Provide the [x, y] coordinate of the cell's center where the given text is located.  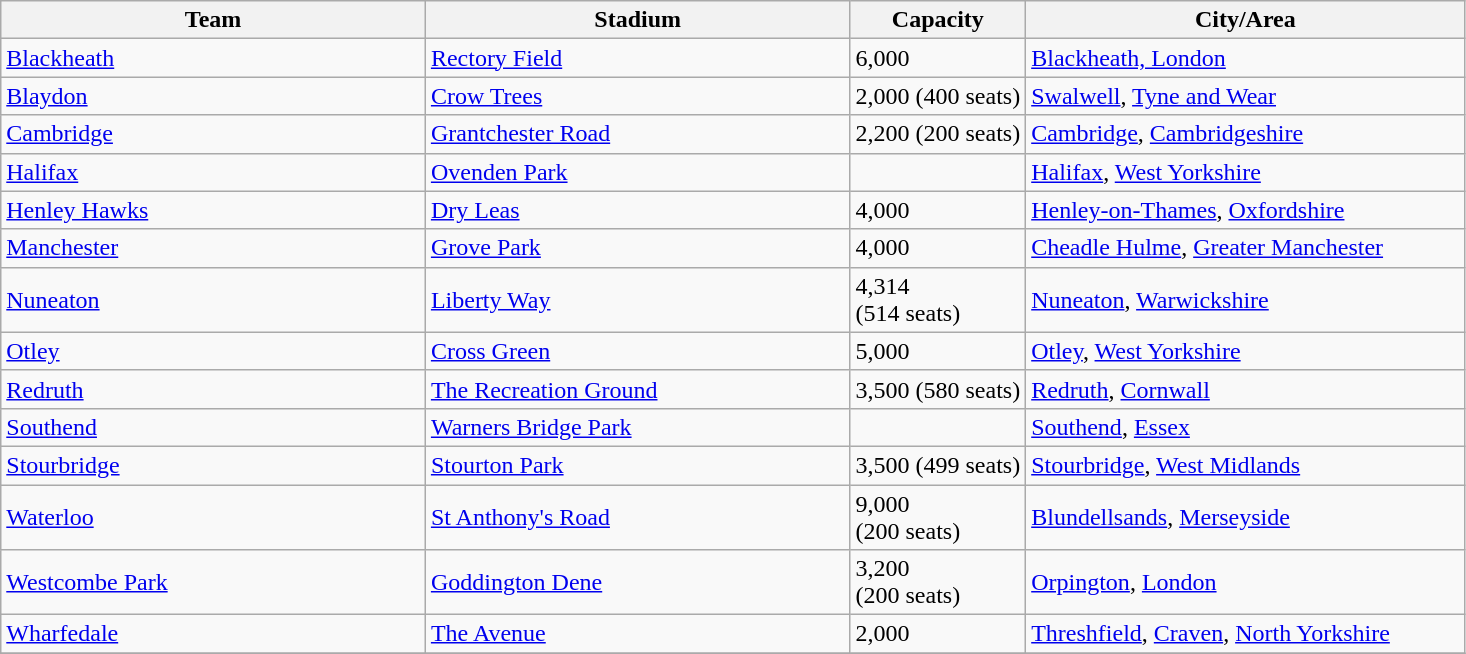
Stourbridge, West Midlands [1246, 465]
Cambridge [214, 134]
Henley-on-Thames, Oxfordshire [1246, 210]
2,000 [938, 634]
Capacity [938, 20]
Goddington Dene [638, 582]
Westcombe Park [214, 582]
3,500 (580 seats) [938, 389]
Stourton Park [638, 465]
Otley, West Yorkshire [1246, 351]
Waterloo [214, 516]
Orpington, London [1246, 582]
Nuneaton [214, 300]
2,200 (200 seats) [938, 134]
Dry Leas [638, 210]
Liberty Way [638, 300]
Southend [214, 427]
Stadium [638, 20]
The Recreation Ground [638, 389]
Blackheath [214, 58]
City/Area [1246, 20]
2,000 (400 seats) [938, 96]
Halifax, West Yorkshire [1246, 172]
St Anthony's Road [638, 516]
Henley Hawks [214, 210]
Rectory Field [638, 58]
Blaydon [214, 96]
Manchester [214, 248]
3,200(200 seats) [938, 582]
Warners Bridge Park [638, 427]
The Avenue [638, 634]
Swalwell, Tyne and Wear [1246, 96]
Cambridge, Cambridgeshire [1246, 134]
Blackheath, London [1246, 58]
Southend, Essex [1246, 427]
3,500 (499 seats) [938, 465]
Blundellsands, Merseyside [1246, 516]
Wharfedale [214, 634]
Team [214, 20]
Otley [214, 351]
9,000(200 seats) [938, 516]
Threshfield, Craven, North Yorkshire [1246, 634]
Crow Trees [638, 96]
Halifax [214, 172]
6,000 [938, 58]
Grove Park [638, 248]
Grantchester Road [638, 134]
Cross Green [638, 351]
5,000 [938, 351]
Cheadle Hulme, Greater Manchester [1246, 248]
Redruth, Cornwall [1246, 389]
Redruth [214, 389]
Nuneaton, Warwickshire [1246, 300]
Stourbridge [214, 465]
4,314(514 seats) [938, 300]
Ovenden Park [638, 172]
